Capture the cell that displays the provided text and extract its [X, Y] central coordinate. 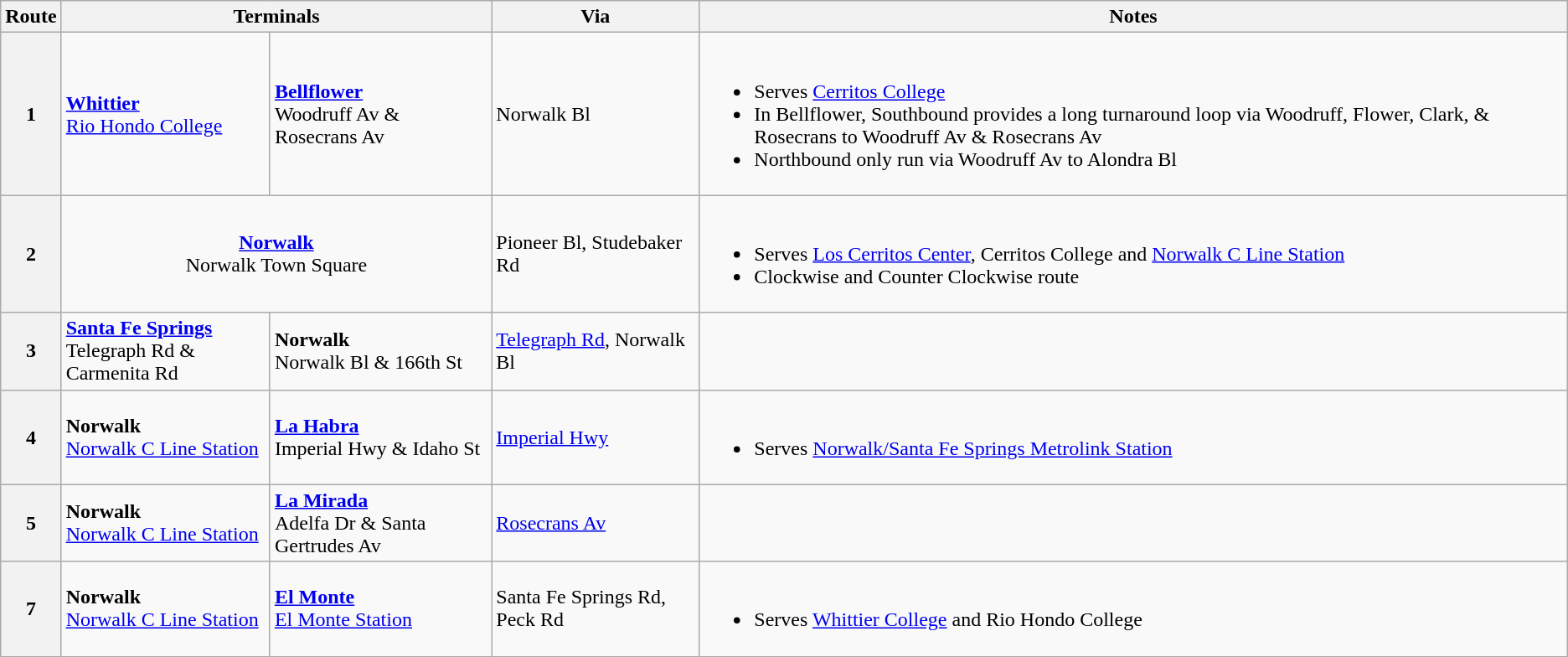
Norwalk Bl [596, 114]
Terminals [276, 17]
Serves Los Cerritos Center, Cerritos College and Norwalk C Line StationClockwise and Counter Clockwise route [1133, 254]
La Habra Imperial Hwy & Idaho St [380, 437]
7 [31, 608]
3 [31, 351]
Santa Fe Springs Rd, Peck Rd [596, 608]
5 [31, 523]
Serves Whittier College and Rio Hondo College [1133, 608]
Rosecrans Av [596, 523]
El Monte El Monte Station [380, 608]
Route [31, 17]
Via [596, 17]
2 [31, 254]
Pioneer Bl, Studebaker Rd [596, 254]
Notes [1133, 17]
Bellflower Woodruff Av & Rosecrans Av [380, 114]
La Mirada Adelfa Dr & Santa Gertrudes Av [380, 523]
Santa Fe Springs Telegraph Rd & Carmenita Rd [166, 351]
Norwalk Norwalk Town Square [276, 254]
1 [31, 114]
Imperial Hwy [596, 437]
Serves Norwalk/Santa Fe Springs Metrolink Station [1133, 437]
Whittier Rio Hondo College [166, 114]
4 [31, 437]
Norwalk Norwalk Bl & 166th St [380, 351]
Telegraph Rd, Norwalk Bl [596, 351]
